For the text-containing cell, return its midpoint in [x, y] coordinate format. 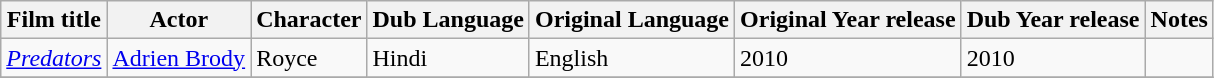
Actor [179, 20]
Character [309, 20]
English [632, 58]
Dub Language [448, 20]
Film title [54, 20]
Hindi [448, 58]
Notes [1179, 20]
Original Year release [848, 20]
Adrien Brody [179, 58]
Royce [309, 58]
Original Language [632, 20]
Dub Year release [1053, 20]
Predators [54, 58]
